Capture the cell that displays the provided text and extract its [x, y] central coordinate. 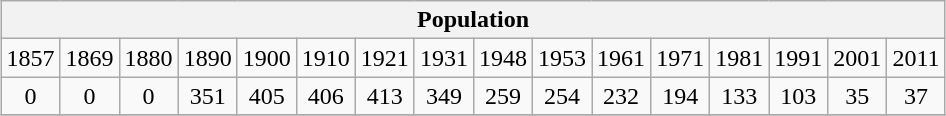
1953 [562, 58]
406 [326, 96]
1991 [798, 58]
1869 [90, 58]
Population [473, 20]
349 [444, 96]
1910 [326, 58]
405 [266, 96]
133 [740, 96]
259 [502, 96]
37 [916, 96]
1857 [30, 58]
1921 [384, 58]
2001 [858, 58]
1981 [740, 58]
2011 [916, 58]
351 [208, 96]
254 [562, 96]
232 [622, 96]
413 [384, 96]
1900 [266, 58]
1971 [680, 58]
103 [798, 96]
1948 [502, 58]
1931 [444, 58]
1890 [208, 58]
194 [680, 96]
35 [858, 96]
1961 [622, 58]
1880 [148, 58]
